Pinpoint the cell where the given text exists, returning its [x, y] midpoint coordinate. 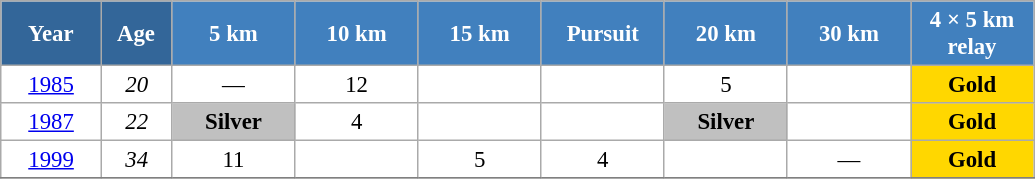
20 km [726, 34]
20 [136, 85]
34 [136, 160]
10 km [356, 34]
11 [234, 160]
Age [136, 34]
15 km [480, 34]
22 [136, 122]
12 [356, 85]
5 km [234, 34]
1985 [52, 85]
30 km [848, 34]
1999 [52, 160]
Year [52, 34]
1987 [52, 122]
Pursuit [602, 34]
4 × 5 km relay [972, 34]
